Locate the cell with the specified text and output its [x, y] center coordinate. 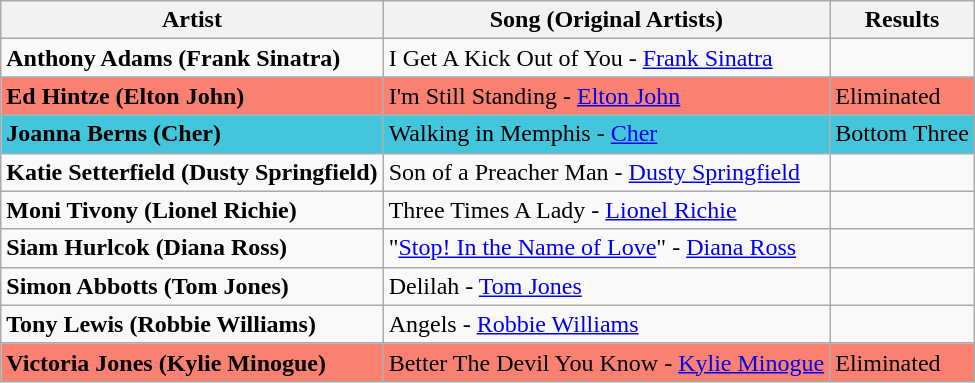
I Get A Kick Out of You - Frank Sinatra [606, 58]
Artist [192, 20]
Siam Hurlcok (Diana Ross) [192, 248]
Moni Tivony (Lionel Richie) [192, 210]
Tony Lewis (Robbie Williams) [192, 324]
Ed Hintze (Elton John) [192, 96]
Katie Setterfield (Dusty Springfield) [192, 172]
Angels - Robbie Williams [606, 324]
Better The Devil You Know - Kylie Minogue [606, 362]
Bottom Three [902, 134]
"Stop! In the Name of Love" - Diana Ross [606, 248]
Anthony Adams (Frank Sinatra) [192, 58]
Simon Abbotts (Tom Jones) [192, 286]
Song (Original Artists) [606, 20]
Walking in Memphis - Cher [606, 134]
Three Times A Lady - Lionel Richie [606, 210]
Son of a Preacher Man - Dusty Springfield [606, 172]
Joanna Berns (Cher) [192, 134]
Delilah - Tom Jones [606, 286]
Victoria Jones (Kylie Minogue) [192, 362]
Results [902, 20]
I'm Still Standing - Elton John [606, 96]
